Output the (x, y) coordinate of the center of the cell containing the given text.  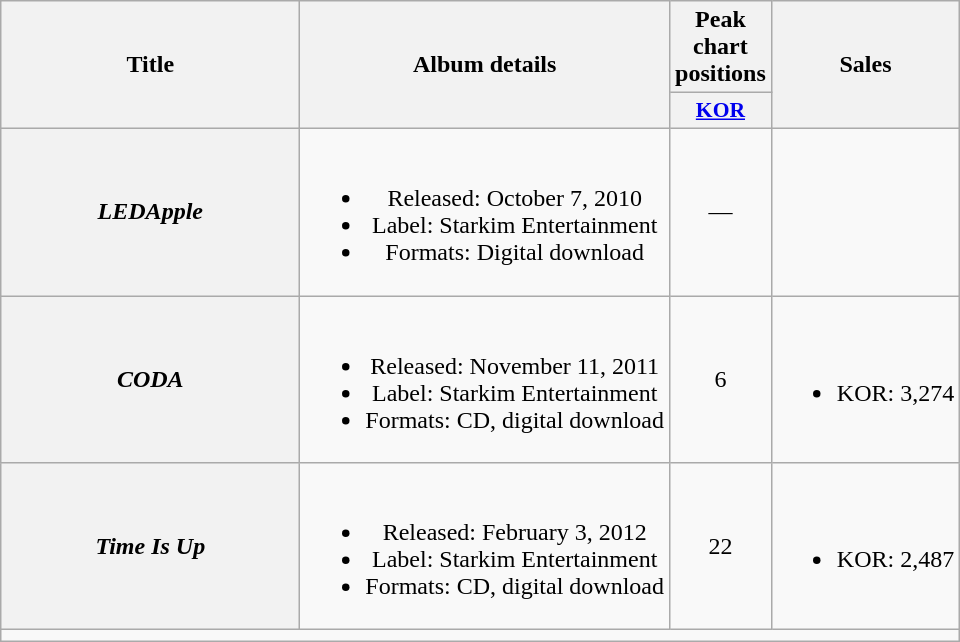
KOR: 3,274 (865, 380)
Sales (865, 65)
— (721, 212)
Released: October 7, 2010 Label: Starkim EntertainmentFormats: Digital download (485, 212)
LEDApple (150, 212)
KOR (721, 111)
Released: February 3, 2012 Label: Starkim EntertainmentFormats: CD, digital download (485, 546)
Album details (485, 65)
CODA (150, 380)
Time Is Up (150, 546)
KOR: 2,487 (865, 546)
22 (721, 546)
Peak chart positions (721, 47)
Released: November 11, 2011 Label: Starkim EntertainmentFormats: CD, digital download (485, 380)
6 (721, 380)
Title (150, 65)
